Locate the cell with the specified text and output its [X, Y] center coordinate. 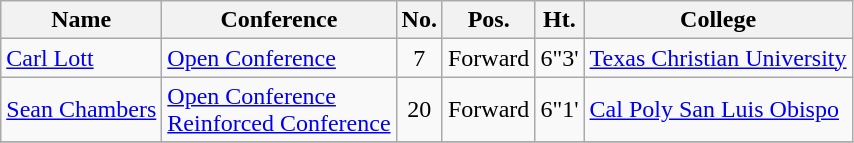
College [718, 20]
Texas Christian University [718, 58]
6"1' [560, 110]
20 [419, 110]
7 [419, 58]
Name [82, 20]
Cal Poly San Luis Obispo [718, 110]
Conference [279, 20]
Ht. [560, 20]
Open ConferenceReinforced Conference [279, 110]
No. [419, 20]
Carl Lott [82, 58]
Open Conference [279, 58]
Pos. [488, 20]
6"3' [560, 58]
Sean Chambers [82, 110]
